Search for the cell housing the specified text and yield its (x, y) center coordinate. 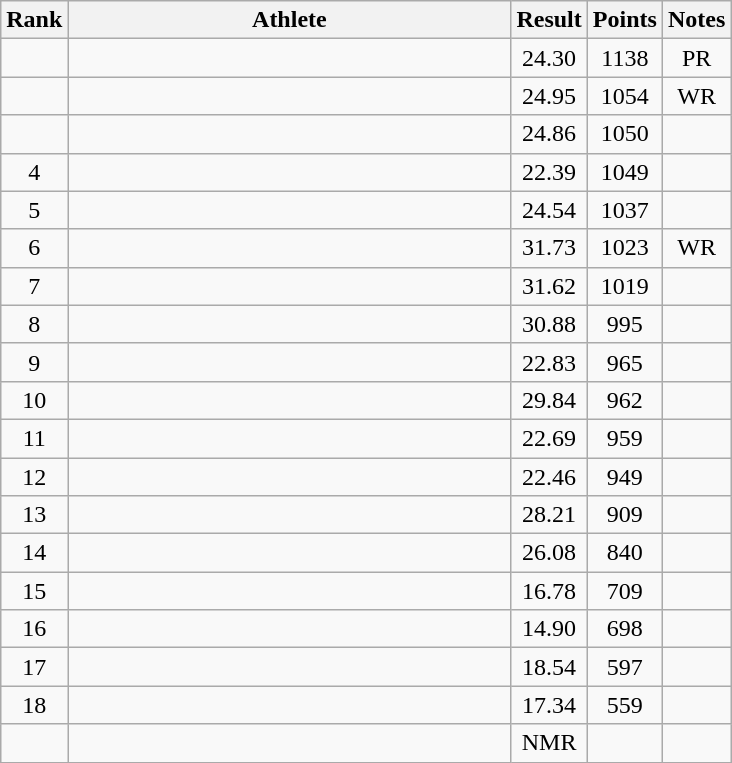
Points (624, 20)
24.54 (549, 210)
24.95 (549, 96)
709 (624, 591)
28.21 (549, 515)
1019 (624, 286)
Result (549, 20)
11 (34, 438)
Rank (34, 20)
962 (624, 400)
29.84 (549, 400)
17 (34, 667)
10 (34, 400)
909 (624, 515)
949 (624, 477)
NMR (549, 743)
698 (624, 629)
15 (34, 591)
Notes (696, 20)
30.88 (549, 324)
Athlete (290, 20)
16 (34, 629)
14.90 (549, 629)
PR (696, 58)
14 (34, 553)
597 (624, 667)
26.08 (549, 553)
24.86 (549, 134)
1054 (624, 96)
22.83 (549, 362)
31.62 (549, 286)
6 (34, 248)
12 (34, 477)
22.69 (549, 438)
959 (624, 438)
22.46 (549, 477)
16.78 (549, 591)
22.39 (549, 172)
5 (34, 210)
1050 (624, 134)
559 (624, 705)
995 (624, 324)
31.73 (549, 248)
4 (34, 172)
13 (34, 515)
18.54 (549, 667)
965 (624, 362)
17.34 (549, 705)
9 (34, 362)
840 (624, 553)
1023 (624, 248)
24.30 (549, 58)
8 (34, 324)
18 (34, 705)
1037 (624, 210)
7 (34, 286)
1138 (624, 58)
1049 (624, 172)
